For the text-containing cell, return its midpoint in (x, y) coordinate format. 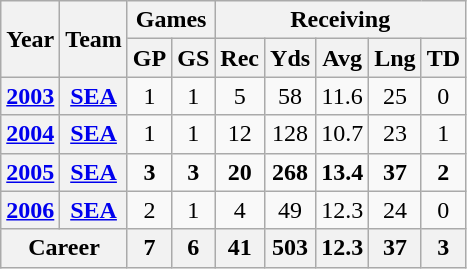
6 (194, 248)
41 (240, 248)
Rec (240, 58)
Career (64, 248)
2005 (30, 172)
4 (240, 210)
TD (443, 58)
20 (240, 172)
23 (395, 134)
GS (194, 58)
268 (290, 172)
2004 (30, 134)
503 (290, 248)
Receiving (340, 20)
2003 (30, 96)
25 (395, 96)
13.4 (342, 172)
Team (94, 39)
58 (290, 96)
10.7 (342, 134)
Lng (395, 58)
2006 (30, 210)
Yds (290, 58)
11.6 (342, 96)
24 (395, 210)
49 (290, 210)
Year (30, 39)
5 (240, 96)
GP (149, 58)
Games (170, 20)
128 (290, 134)
7 (149, 248)
Avg (342, 58)
12 (240, 134)
